Pinpoint the cell where the given text exists, returning its (x, y) midpoint coordinate. 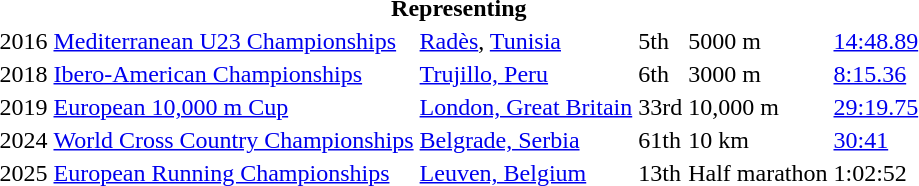
3000 m (758, 74)
5th (660, 41)
33rd (660, 107)
10,000 m (758, 107)
Trujillo, Peru (526, 74)
Radès, Tunisia (526, 41)
10 km (758, 140)
London, Great Britain (526, 107)
61th (660, 140)
Ibero-American Championships (234, 74)
5000 m (758, 41)
European 10,000 m Cup (234, 107)
World Cross Country Championships (234, 140)
Mediterranean U23 Championships (234, 41)
6th (660, 74)
Belgrade, Serbia (526, 140)
